Detect which cell encompasses the target text, then output its [X, Y] center coordinate. 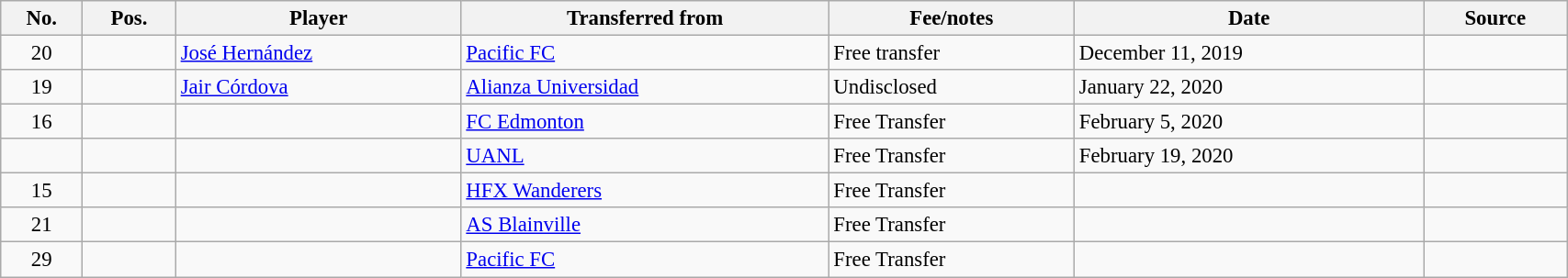
Transferred from [645, 18]
Free transfer [952, 53]
20 [42, 53]
Alianza Universidad [645, 87]
Fee/notes [952, 18]
No. [42, 18]
Pos. [130, 18]
Date [1248, 18]
January 22, 2020 [1248, 87]
HFX Wanderers [645, 191]
15 [42, 191]
29 [42, 260]
Undisclosed [952, 87]
21 [42, 225]
February 5, 2020 [1248, 122]
FC Edmonton [645, 122]
Jair Córdova [318, 87]
December 11, 2019 [1248, 53]
Source [1495, 18]
19 [42, 87]
UANL [645, 156]
February 19, 2020 [1248, 156]
José Hernández [318, 53]
Player [318, 18]
16 [42, 122]
AS Blainville [645, 225]
